For the text-containing cell, return its midpoint in [x, y] coordinate format. 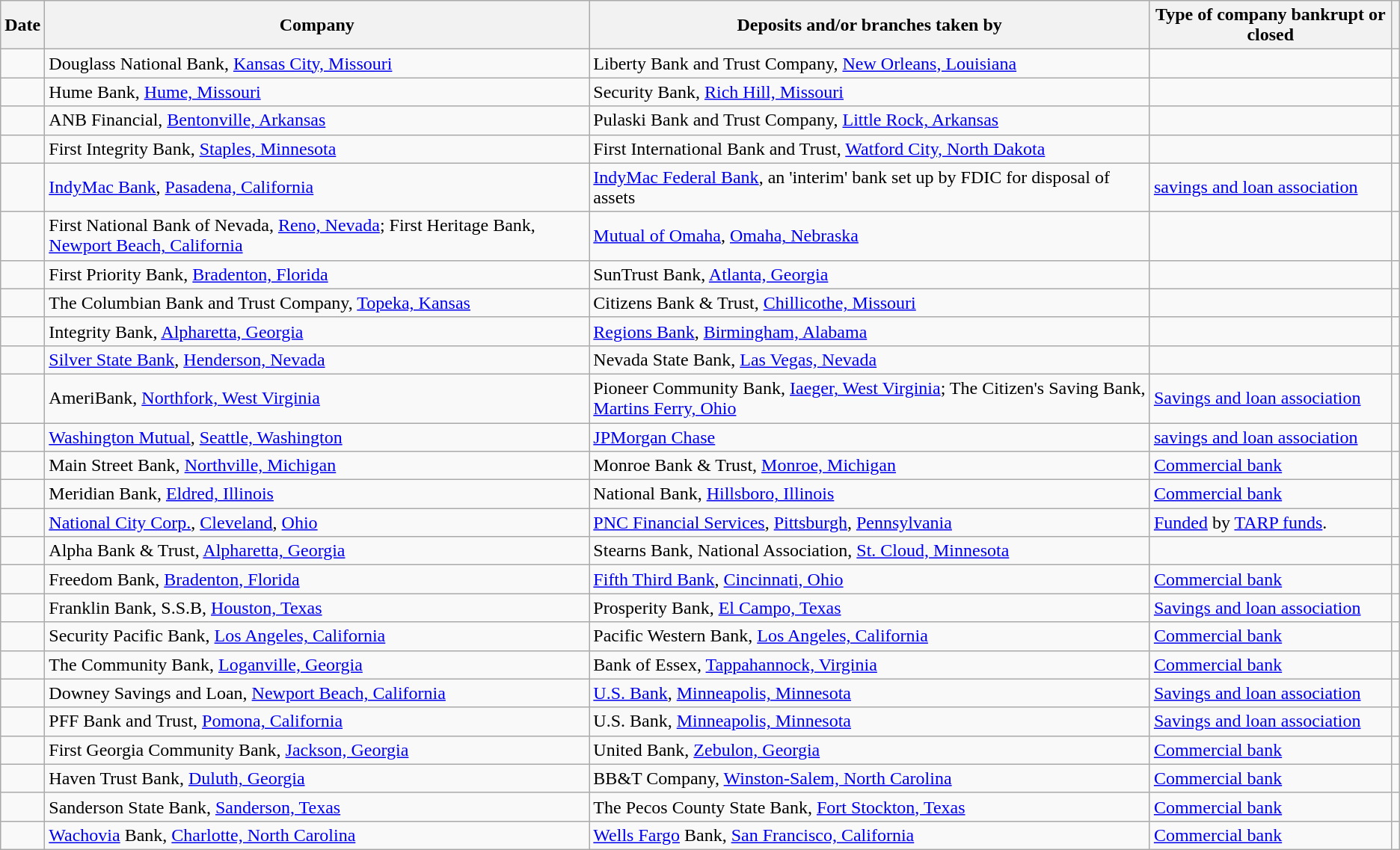
Integrity Bank, Alpharetta, Georgia [317, 331]
National City Corp., Cleveland, Ohio [317, 523]
Liberty Bank and Trust Company, New Orleans, Louisiana [870, 64]
Security Bank, Rich Hill, Missouri [870, 92]
Company [317, 25]
Regions Bank, Birmingham, Alabama [870, 331]
IndyMac Federal Bank, an 'interim' bank set up by FDIC for disposal of assets [870, 187]
Nevada State Bank, Las Vegas, Nevada [870, 360]
Main Street Bank, Northville, Michigan [317, 466]
Douglass National Bank, Kansas City, Missouri [317, 64]
Franklin Bank, S.S.B, Houston, Texas [317, 608]
Deposits and/or branches taken by [870, 25]
Security Pacific Bank, Los Angeles, California [317, 636]
Pulaski Bank and Trust Company, Little Rock, Arkansas [870, 120]
Monroe Bank & Trust, Monroe, Michigan [870, 466]
Mutual of Omaha, Omaha, Nebraska [870, 236]
First International Bank and Trust, Watford City, North Dakota [870, 149]
PFF Bank and Trust, Pomona, California [317, 721]
PNC Financial Services, Pittsburgh, Pennsylvania [870, 523]
Hume Bank, Hume, Missouri [317, 92]
Freedom Bank, Bradenton, Florida [317, 579]
First Priority Bank, Bradenton, Florida [317, 274]
AmeriBank, Northfork, West Virginia [317, 398]
Prosperity Bank, El Campo, Texas [870, 608]
The Community Bank, Loganville, Georgia [317, 665]
Haven Trust Bank, Duluth, Georgia [317, 778]
The Columbian Bank and Trust Company, Topeka, Kansas [317, 303]
Washington Mutual, Seattle, Washington [317, 437]
First Integrity Bank, Staples, Minnesota [317, 149]
BB&T Company, Winston-Salem, North Carolina [870, 778]
Wells Fargo Bank, San Francisco, California [870, 835]
Type of company bankrupt or closed [1270, 25]
Meridian Bank, Eldred, Illinois [317, 494]
Funded by TARP funds. [1270, 523]
The Pecos County State Bank, Fort Stockton, Texas [870, 807]
Alpha Bank & Trust, Alpharetta, Georgia [317, 551]
Stearns Bank, National Association, St. Cloud, Minnesota [870, 551]
Date [22, 25]
Silver State Bank, Henderson, Nevada [317, 360]
First Georgia Community Bank, Jackson, Georgia [317, 750]
United Bank, Zebulon, Georgia [870, 750]
National Bank, Hillsboro, Illinois [870, 494]
Wachovia Bank, Charlotte, North Carolina [317, 835]
Bank of Essex, Tappahannock, Virginia [870, 665]
Sanderson State Bank, Sanderson, Texas [317, 807]
First National Bank of Nevada, Reno, Nevada; First Heritage Bank, Newport Beach, California [317, 236]
IndyMac Bank, Pasadena, California [317, 187]
Downey Savings and Loan, Newport Beach, California [317, 693]
Pacific Western Bank, Los Angeles, California [870, 636]
Citizens Bank & Trust, Chillicothe, Missouri [870, 303]
Pioneer Community Bank, Iaeger, West Virginia; The Citizen's Saving Bank, Martins Ferry, Ohio [870, 398]
SunTrust Bank, Atlanta, Georgia [870, 274]
JPMorgan Chase [870, 437]
ANB Financial, Bentonville, Arkansas [317, 120]
Fifth Third Bank, Cincinnati, Ohio [870, 579]
